Output the (X, Y) coordinate of the center of the cell containing the given text.  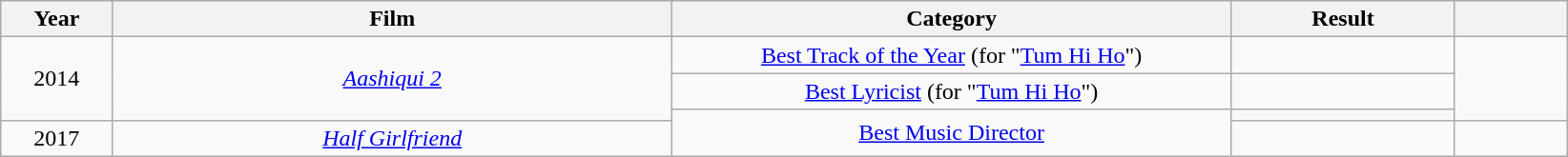
2014 (57, 78)
Half Girlfriend (392, 138)
Film (392, 19)
Best Music Director (951, 133)
Category (951, 19)
Aashiqui 2 (392, 78)
Year (57, 19)
Best Lyricist (for "Tum Hi Ho") (951, 91)
Result (1343, 19)
Best Track of the Year (for "Tum Hi Ho") (951, 55)
2017 (57, 138)
